Determine the [X, Y] coordinate at the center of the cell enclosing the given text.  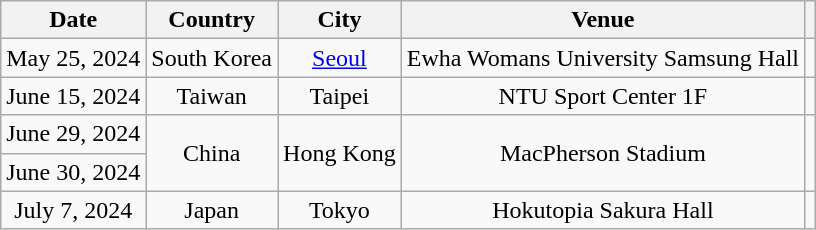
South Korea [212, 58]
MacPherson Stadium [602, 153]
China [212, 153]
Taipei [340, 96]
Date [74, 20]
NTU Sport Center 1F [602, 96]
Tokyo [340, 210]
June 29, 2024 [74, 134]
June 30, 2024 [74, 172]
City [340, 20]
May 25, 2024 [74, 58]
Venue [602, 20]
June 15, 2024 [74, 96]
Hong Kong [340, 153]
July 7, 2024 [74, 210]
Taiwan [212, 96]
Ewha Womans University Samsung Hall [602, 58]
Country [212, 20]
Japan [212, 210]
Hokutopia Sakura Hall [602, 210]
Seoul [340, 58]
